For the text-containing cell, return its midpoint in (x, y) coordinate format. 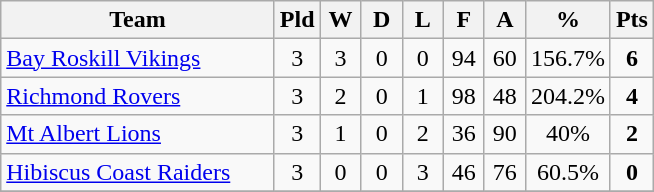
60.5% (568, 172)
46 (464, 172)
204.2% (568, 96)
Mt Albert Lions (138, 134)
4 (632, 96)
A (504, 20)
6 (632, 58)
Pts (632, 20)
Bay Roskill Vikings (138, 58)
60 (504, 58)
36 (464, 134)
156.7% (568, 58)
76 (504, 172)
Pld (297, 20)
Richmond Rovers (138, 96)
40% (568, 134)
98 (464, 96)
W (340, 20)
% (568, 20)
48 (504, 96)
90 (504, 134)
D (382, 20)
Team (138, 20)
94 (464, 58)
L (422, 20)
Hibiscus Coast Raiders (138, 172)
F (464, 20)
